Return the (X, Y) coordinate for the center point of the cell that contains the specified text.  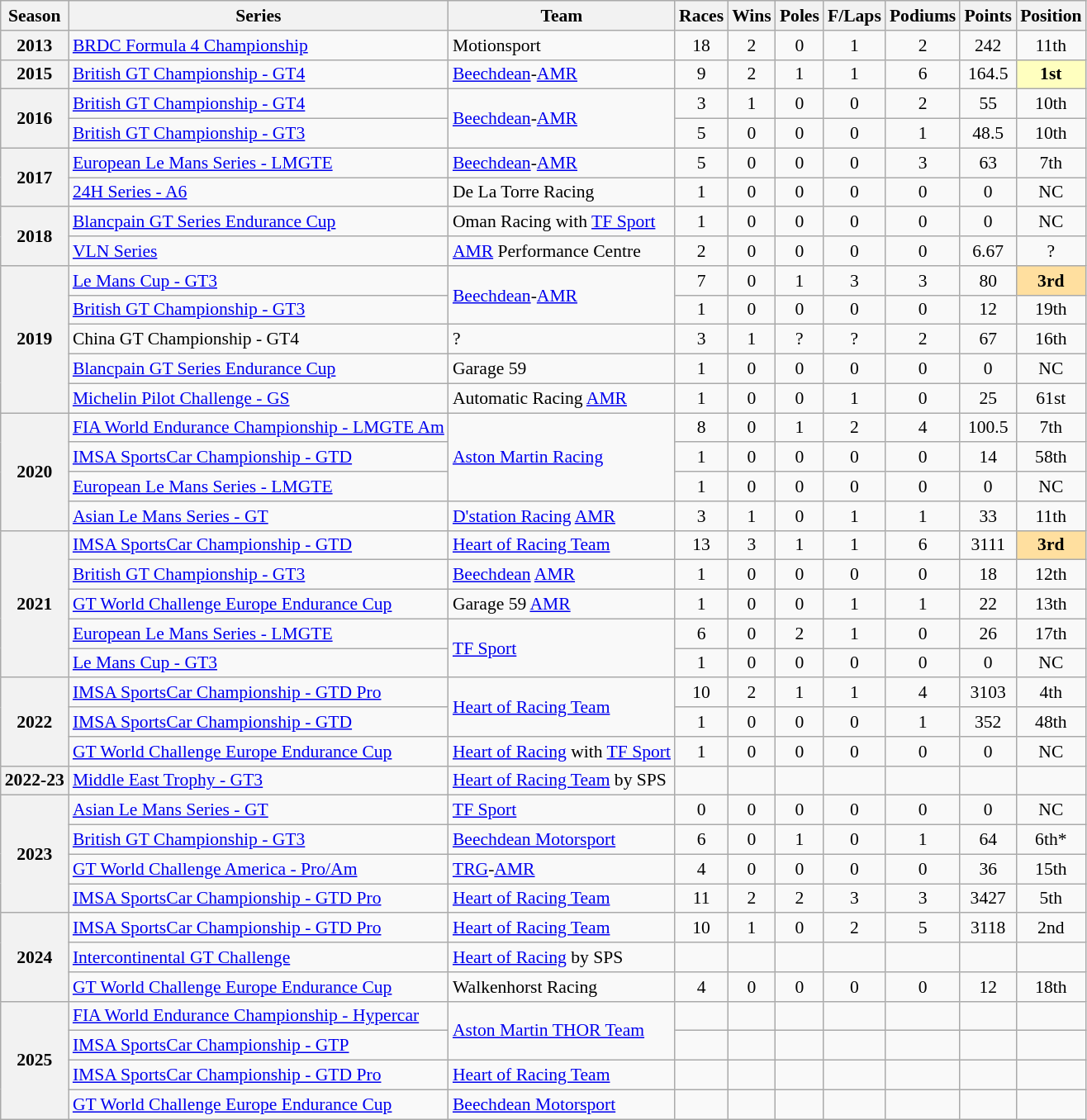
F/Laps (854, 16)
Races (701, 16)
7 (701, 281)
GT World Challenge America - Pro/Am (259, 869)
11 (701, 899)
48th (1051, 722)
6.67 (988, 251)
D'station Racing AMR (562, 516)
242 (988, 45)
3427 (988, 899)
Wins (752, 16)
2025 (35, 1060)
61st (1051, 398)
Beechdean AMR (562, 575)
Heart of Racing by SPS (562, 957)
Heart of Racing Team by SPS (562, 781)
Walkenhorst Racing (562, 987)
63 (988, 163)
2016 (35, 119)
26 (988, 634)
Season (35, 16)
2022-23 (35, 781)
100.5 (988, 428)
Garage 59 AMR (562, 605)
Motionsport (562, 45)
3118 (988, 928)
2015 (35, 74)
36 (988, 869)
2022 (35, 722)
Automatic Racing AMR (562, 398)
Aston Martin Racing (562, 458)
80 (988, 281)
17th (1051, 634)
19th (1051, 310)
Oman Racing with TF Sport (562, 222)
2019 (35, 339)
2018 (35, 236)
Michelin Pilot Challenge - GS (259, 398)
1st (1051, 74)
33 (988, 516)
15th (1051, 869)
67 (988, 339)
Garage 59 (562, 369)
Team (562, 16)
Poles (800, 16)
18th (1051, 987)
13 (701, 545)
VLN Series (259, 251)
55 (988, 104)
25 (988, 398)
16th (1051, 339)
Middle East Trophy - GT3 (259, 781)
22 (988, 605)
6th* (1051, 840)
2024 (35, 958)
De La Torre Racing (562, 192)
3103 (988, 693)
24H Series - A6 (259, 192)
FIA World Endurance Championship - Hypercar (259, 1016)
2017 (35, 177)
64 (988, 840)
Series (259, 16)
13th (1051, 605)
Podiums (923, 16)
352 (988, 722)
2021 (35, 604)
China GT Championship - GT4 (259, 339)
4th (1051, 693)
9 (701, 74)
Points (988, 16)
2020 (35, 472)
Heart of Racing with TF Sport (562, 752)
FIA World Endurance Championship - LMGTE Am (259, 428)
58th (1051, 458)
2023 (35, 854)
Position (1051, 16)
8 (701, 428)
14 (988, 458)
Intercontinental GT Challenge (259, 957)
2013 (35, 45)
IMSA SportsCar Championship - GTP (259, 1046)
TRG-AMR (562, 869)
12th (1051, 575)
5th (1051, 899)
3111 (988, 545)
BRDC Formula 4 Championship (259, 45)
164.5 (988, 74)
Aston Martin THOR Team (562, 1031)
48.5 (988, 134)
2nd (1051, 928)
AMR Performance Centre (562, 251)
